Output the [x, y] coordinate of the center of the cell containing the given text.  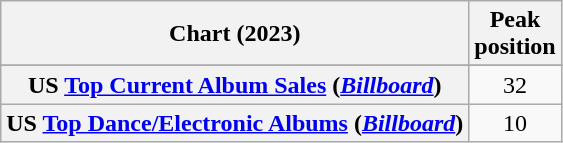
10 [515, 123]
Peakposition [515, 34]
US Top Current Album Sales (Billboard) [235, 85]
32 [515, 85]
US Top Dance/Electronic Albums (Billboard) [235, 123]
Chart (2023) [235, 34]
